Identify which cell holds the provided text, then report its (x, y) central coordinate. 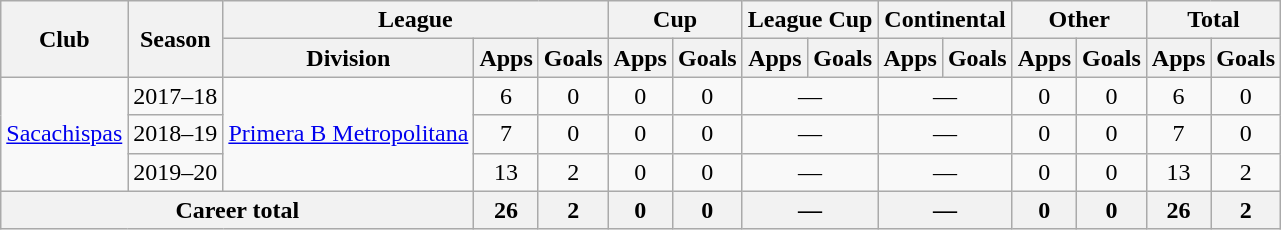
Cup (675, 20)
Career total (238, 210)
2017–18 (176, 96)
Season (176, 39)
Sacachispas (64, 134)
2019–20 (176, 172)
League Cup (810, 20)
Continental (945, 20)
2018–19 (176, 134)
Primera B Metropolitana (348, 134)
Division (348, 58)
Club (64, 39)
League (416, 20)
Total (1213, 20)
Other (1079, 20)
